For the text-containing cell, return its midpoint in [x, y] coordinate format. 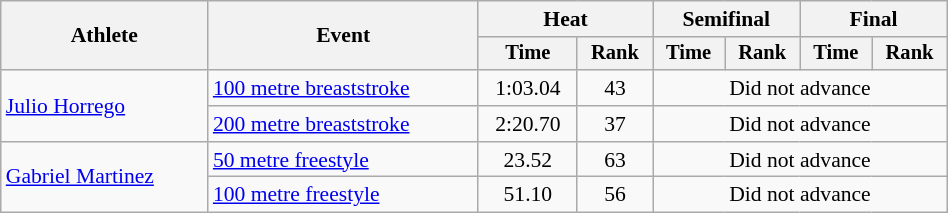
37 [614, 124]
Athlete [104, 36]
100 metre freestyle [344, 195]
200 metre breaststroke [344, 124]
1:03.04 [528, 88]
Final [874, 19]
23.52 [528, 160]
100 metre breaststroke [344, 88]
Event [344, 36]
Gabriel Martinez [104, 178]
2:20.70 [528, 124]
Semifinal [726, 19]
51.10 [528, 195]
Heat [565, 19]
43 [614, 88]
Julio Horrego [104, 106]
56 [614, 195]
50 metre freestyle [344, 160]
63 [614, 160]
